Determine the [X, Y] coordinate at the center of the cell enclosing the given text.  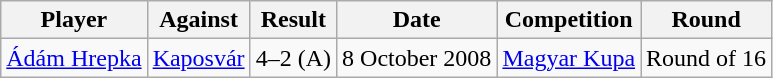
Player [74, 20]
Round [706, 20]
Kaposvár [198, 58]
Round of 16 [706, 58]
Date [417, 20]
Magyar Kupa [569, 58]
Competition [569, 20]
Against [198, 20]
4–2 (A) [293, 58]
Ádám Hrepka [74, 58]
8 October 2008 [417, 58]
Result [293, 20]
